Search for the cell housing the specified text and yield its [x, y] center coordinate. 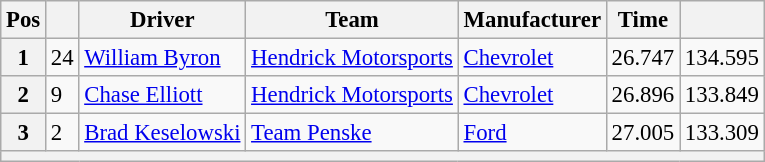
3 [24, 133]
Team [352, 20]
26.896 [642, 95]
Chase Elliott [162, 95]
Brad Keselowski [162, 133]
William Byron [162, 58]
Manufacturer [532, 20]
9 [62, 95]
Time [642, 20]
27.005 [642, 133]
133.309 [722, 133]
Driver [162, 20]
133.849 [722, 95]
Ford [532, 133]
1 [24, 58]
Pos [24, 20]
134.595 [722, 58]
26.747 [642, 58]
24 [62, 58]
Team Penske [352, 133]
